Output the (X, Y) coordinate of the center of the cell containing the given text.  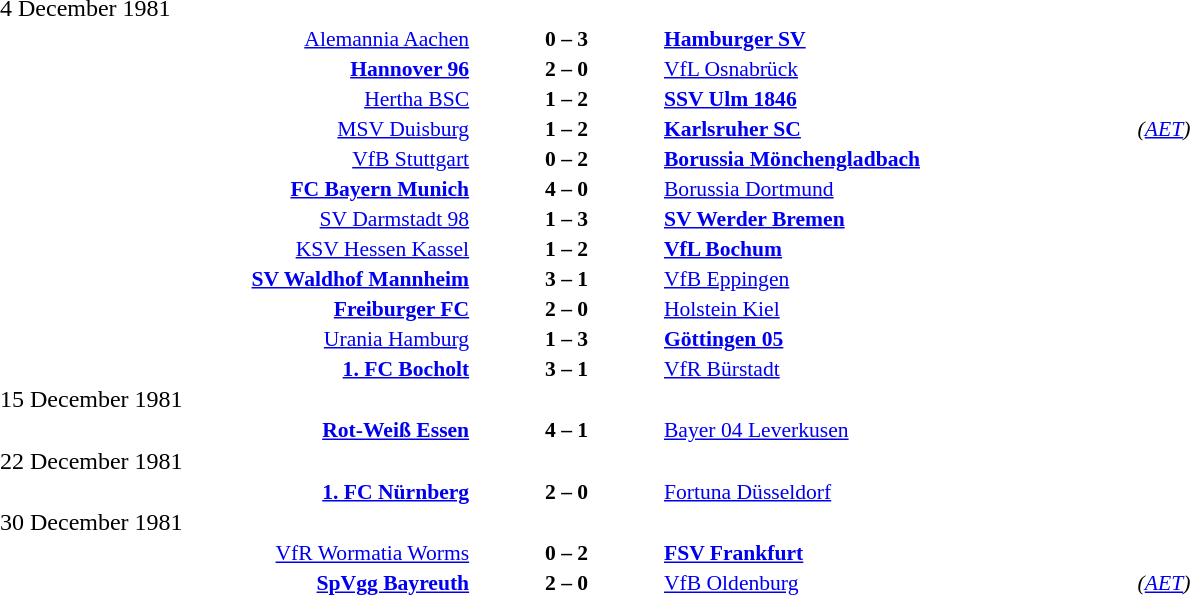
FSV Frankfurt (898, 553)
Borussia Dortmund (898, 188)
4 – 1 (566, 430)
Bayer 04 Leverkusen (898, 430)
VfR Bürstadt (898, 368)
Göttingen 05 (898, 338)
VfL Bochum (898, 248)
0 – 3 (566, 38)
4 – 0 (566, 188)
Karlsruher SC (898, 128)
Hamburger SV (898, 38)
VfL Osnabrück (898, 68)
Borussia Mönchengladbach (898, 158)
SSV Ulm 1846 (898, 98)
SV Werder Bremen (898, 218)
Fortuna Düsseldorf (898, 492)
VfB Eppingen (898, 278)
Holstein Kiel (898, 308)
